Detect which cell encompasses the target text, then output its (X, Y) center coordinate. 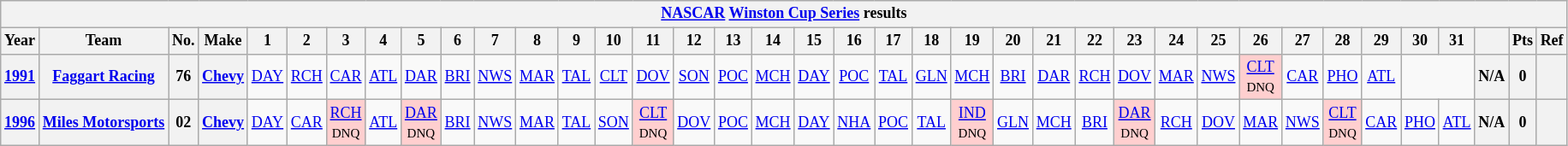
12 (694, 41)
Year (21, 41)
19 (972, 41)
NASCAR Winston Cup Series results (784, 14)
15 (814, 41)
5 (421, 41)
14 (773, 41)
NHA (854, 123)
27 (1303, 41)
22 (1095, 41)
29 (1381, 41)
21 (1054, 41)
7 (495, 41)
25 (1219, 41)
1991 (21, 77)
6 (457, 41)
28 (1342, 41)
Team (103, 41)
RCHDNQ (346, 123)
18 (931, 41)
Ref (1552, 41)
Faggart Racing (103, 77)
20 (1013, 41)
Miles Motorsports (103, 123)
30 (1421, 41)
2 (306, 41)
31 (1457, 41)
3 (346, 41)
24 (1176, 41)
02 (183, 123)
10 (615, 41)
76 (183, 77)
INDDNQ (972, 123)
Make (223, 41)
1 (267, 41)
13 (734, 41)
1996 (21, 123)
CLT (615, 77)
23 (1135, 41)
4 (383, 41)
16 (854, 41)
26 (1261, 41)
9 (576, 41)
8 (538, 41)
11 (653, 41)
Pts (1523, 41)
No. (183, 41)
17 (894, 41)
